Provide the [X, Y] coordinate of the cell's center where the given text is located.  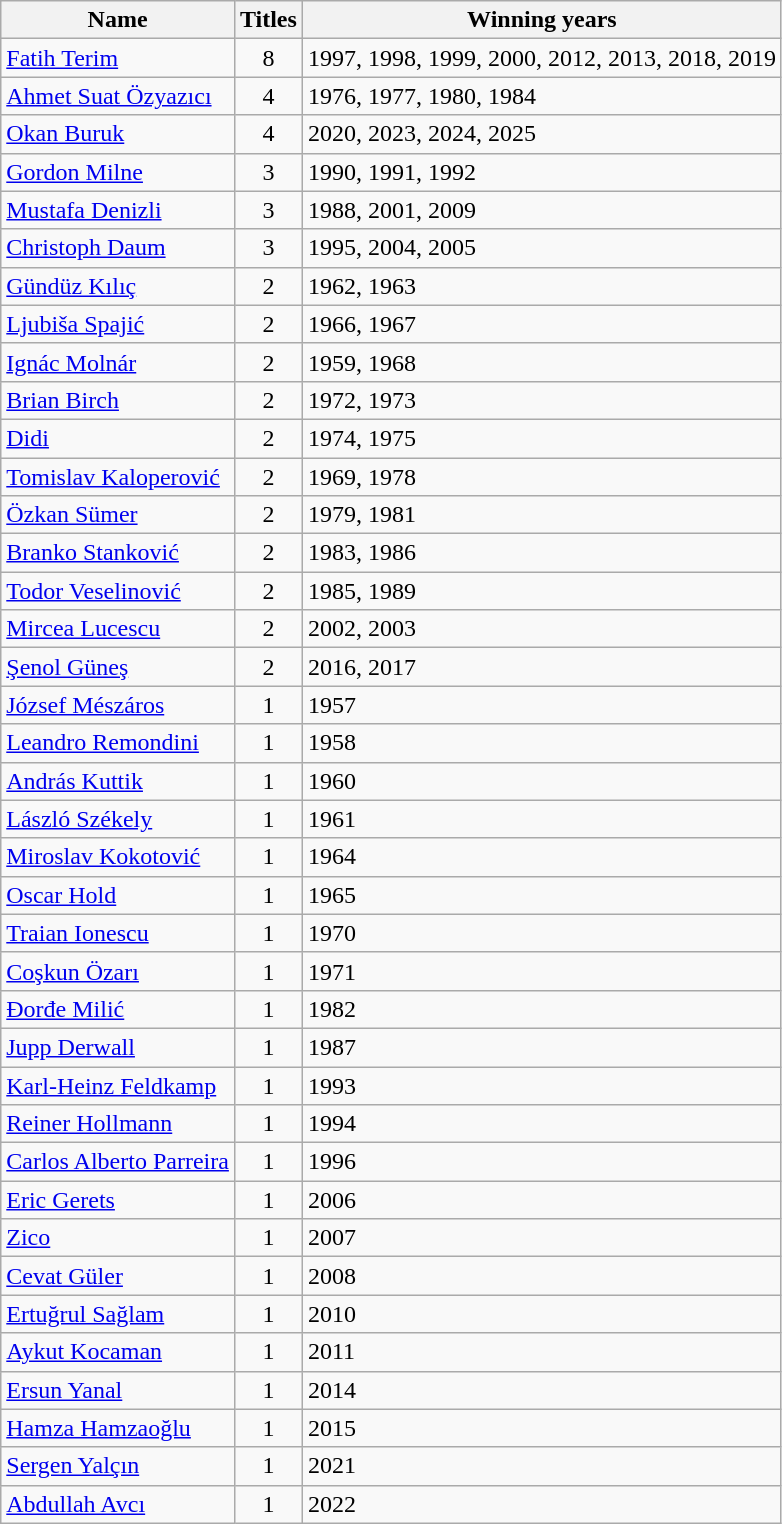
1971 [542, 971]
Didi [118, 438]
2008 [542, 1276]
Coşkun Özarı [118, 971]
Reiner Hollmann [118, 1124]
Ljubiša Spajić [118, 324]
2020, 2023, 2024, 2025 [542, 134]
Miroslav Kokotović [118, 857]
1974, 1975 [542, 438]
2011 [542, 1352]
1969, 1978 [542, 477]
Ignác Molnár [118, 362]
1997, 1998, 1999, 2000, 2012, 2013, 2018, 2019 [542, 58]
2006 [542, 1200]
Gündüz Kılıç [118, 286]
Traian Ionescu [118, 933]
Hamza Hamzaoğlu [118, 1428]
1988, 2001, 2009 [542, 210]
1966, 1967 [542, 324]
1960 [542, 781]
1976, 1977, 1980, 1984 [542, 96]
András Kuttik [118, 781]
Mircea Lucescu [118, 629]
Karl-Heinz Feldkamp [118, 1085]
Eric Gerets [118, 1200]
1964 [542, 857]
1958 [542, 743]
Fatih Terim [118, 58]
Özkan Sümer [118, 515]
1965 [542, 895]
Branko Stanković [118, 553]
2016, 2017 [542, 667]
1959, 1968 [542, 362]
2022 [542, 1504]
Leandro Remondini [118, 743]
1987 [542, 1047]
1962, 1963 [542, 286]
Ertuğrul Sağlam [118, 1314]
1994 [542, 1124]
Carlos Alberto Parreira [118, 1162]
1972, 1973 [542, 400]
1961 [542, 819]
Jupp Derwall [118, 1047]
Winning years [542, 20]
1993 [542, 1085]
Abdullah Avcı [118, 1504]
Zico [118, 1238]
Tomislav Kaloperović [118, 477]
Sergen Yalçın [118, 1466]
Todor Veselinović [118, 591]
2021 [542, 1466]
Name [118, 20]
2002, 2003 [542, 629]
1957 [542, 705]
Titles [268, 20]
2014 [542, 1390]
Ahmet Suat Özyazıcı [118, 96]
1996 [542, 1162]
Christoph Daum [118, 248]
József Mészáros [118, 705]
Đorđe Milić [118, 1009]
Gordon Milne [118, 172]
2015 [542, 1428]
1983, 1986 [542, 553]
2010 [542, 1314]
1982 [542, 1009]
Ersun Yanal [118, 1390]
2007 [542, 1238]
Oscar Hold [118, 895]
8 [268, 58]
Şenol Güneş [118, 667]
1990, 1991, 1992 [542, 172]
Brian Birch [118, 400]
1979, 1981 [542, 515]
Aykut Kocaman [118, 1352]
Okan Buruk [118, 134]
Cevat Güler [118, 1276]
1970 [542, 933]
László Székely [118, 819]
Mustafa Denizli [118, 210]
1985, 1989 [542, 591]
1995, 2004, 2005 [542, 248]
